Search for the cell housing the specified text and yield its (x, y) center coordinate. 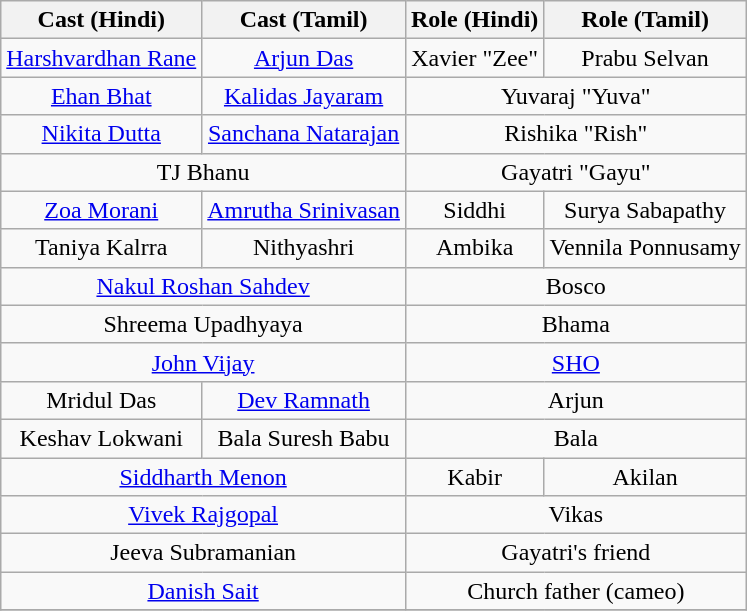
Harshvardhan Rane (102, 58)
Arjun Das (304, 58)
Yuvaraj "Yuva" (576, 96)
Vikas (576, 515)
Gayatri's friend (576, 553)
Bala Suresh Babu (304, 438)
Role (Hindi) (474, 20)
Cast (Tamil) (304, 20)
Zoa Morani (102, 210)
Bhama (576, 324)
Danish Sait (204, 591)
Akilan (645, 477)
Jeeva Subramanian (204, 553)
Role (Tamil) (645, 20)
John Vijay (204, 362)
TJ Bhanu (204, 172)
Kalidas Jayaram (304, 96)
Church father (cameo) (576, 591)
Siddharth Menon (204, 477)
Surya Sabapathy (645, 210)
Nikita Dutta (102, 134)
SHO (576, 362)
Mridul Das (102, 400)
Xavier "Zee" (474, 58)
Gayatri "Gayu" (576, 172)
Keshav Lokwani (102, 438)
Cast (Hindi) (102, 20)
Prabu Selvan (645, 58)
Bosco (576, 286)
Dev Ramnath (304, 400)
Amrutha Srinivasan (304, 210)
Taniya Kalrra (102, 248)
Ambika (474, 248)
Nithyashri (304, 248)
Sanchana Natarajan (304, 134)
Arjun (576, 400)
Shreema Upadhyaya (204, 324)
Vennila Ponnusamy (645, 248)
Rishika "Rish" (576, 134)
Siddhi (474, 210)
Bala (576, 438)
Kabir (474, 477)
Ehan Bhat (102, 96)
Nakul Roshan Sahdev (204, 286)
Vivek Rajgopal (204, 515)
